Output the [x, y] coordinate of the center of the cell containing the given text.  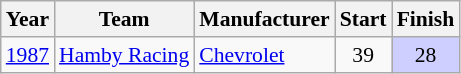
Start [364, 19]
28 [426, 55]
Finish [426, 19]
Team [124, 19]
Chevrolet [264, 55]
Year [28, 19]
Manufacturer [264, 19]
39 [364, 55]
1987 [28, 55]
Hamby Racing [124, 55]
